Capture the cell that displays the provided text and extract its [x, y] central coordinate. 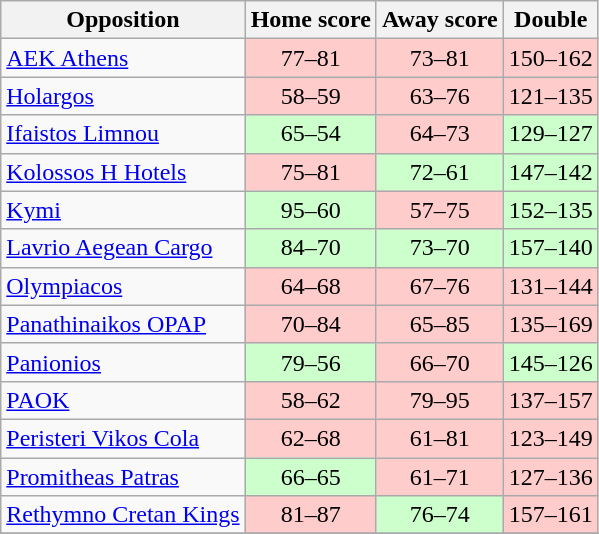
Kymi [123, 210]
Lavrio Aegean Cargo [123, 248]
152–135 [550, 210]
Peristeri Vikos Cola [123, 438]
61–71 [440, 477]
123–149 [550, 438]
Double [550, 20]
137–157 [550, 400]
135–169 [550, 324]
81–87 [310, 515]
Panionios [123, 362]
75–81 [310, 172]
61–81 [440, 438]
AEK Athens [123, 58]
Opposition [123, 20]
63–76 [440, 96]
76–74 [440, 515]
58–59 [310, 96]
Rethymno Cretan Kings [123, 515]
Olympiacos [123, 286]
72–61 [440, 172]
65–85 [440, 324]
66–70 [440, 362]
67–76 [440, 286]
62–68 [310, 438]
Ifaistos Limnou [123, 134]
73–81 [440, 58]
73–70 [440, 248]
157–161 [550, 515]
70–84 [310, 324]
157–140 [550, 248]
66–65 [310, 477]
Home score [310, 20]
131–144 [550, 286]
Panathinaikos OPAP [123, 324]
57–75 [440, 210]
58–62 [310, 400]
77–81 [310, 58]
150–162 [550, 58]
Kolossos H Hotels [123, 172]
65–54 [310, 134]
79–95 [440, 400]
Away score [440, 20]
121–135 [550, 96]
64–73 [440, 134]
Promitheas Patras [123, 477]
PAOK [123, 400]
95–60 [310, 210]
129–127 [550, 134]
79–56 [310, 362]
64–68 [310, 286]
147–142 [550, 172]
127–136 [550, 477]
145–126 [550, 362]
Holargos [123, 96]
84–70 [310, 248]
